From the cell containing the given text, extract its center point as (x, y) coordinate. 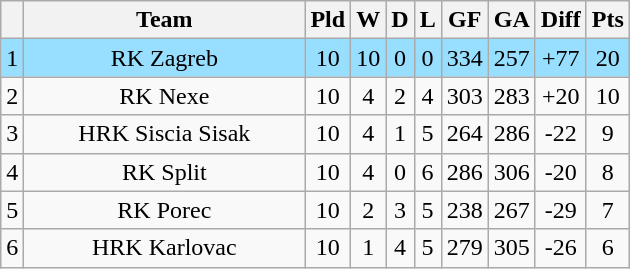
Diff (560, 20)
7 (608, 210)
HRK Siscia Sisak (164, 134)
RK Zagreb (164, 58)
257 (512, 58)
L (428, 20)
267 (512, 210)
-26 (560, 248)
RK Split (164, 172)
-22 (560, 134)
Team (164, 20)
305 (512, 248)
20 (608, 58)
+77 (560, 58)
RK Nexe (164, 96)
RK Porec (164, 210)
306 (512, 172)
GF (464, 20)
Pld (328, 20)
238 (464, 210)
9 (608, 134)
D (400, 20)
W (368, 20)
279 (464, 248)
+20 (560, 96)
-29 (560, 210)
8 (608, 172)
HRK Karlovac (164, 248)
GA (512, 20)
303 (464, 96)
334 (464, 58)
-20 (560, 172)
Pts (608, 20)
283 (512, 96)
264 (464, 134)
